Identify which cell holds the provided text, then report its (x, y) central coordinate. 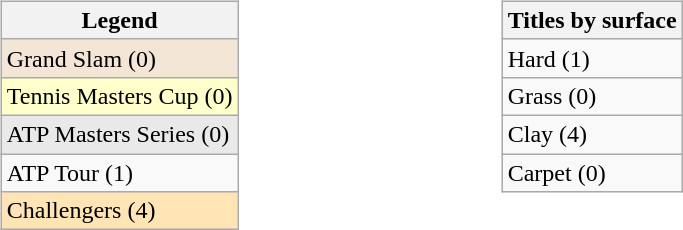
Hard (1) (592, 58)
Clay (4) (592, 134)
Grand Slam (0) (120, 58)
ATP Masters Series (0) (120, 134)
ATP Tour (1) (120, 173)
Carpet (0) (592, 173)
Titles by surface (592, 20)
Legend (120, 20)
Tennis Masters Cup (0) (120, 96)
Grass (0) (592, 96)
Challengers (4) (120, 211)
